Provide the [X, Y] coordinate of the cell's center where the given text is located.  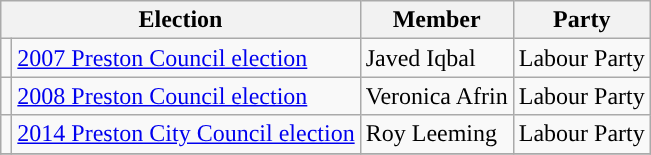
Party [582, 20]
Veronica Afrin [436, 96]
Member [436, 20]
Javed Iqbal [436, 58]
2014 Preston City Council election [186, 134]
Election [180, 20]
2007 Preston Council election [186, 58]
2008 Preston Council election [186, 96]
Roy Leeming [436, 134]
